Extract the [X, Y] coordinate from the center of the cell holding the provided text.  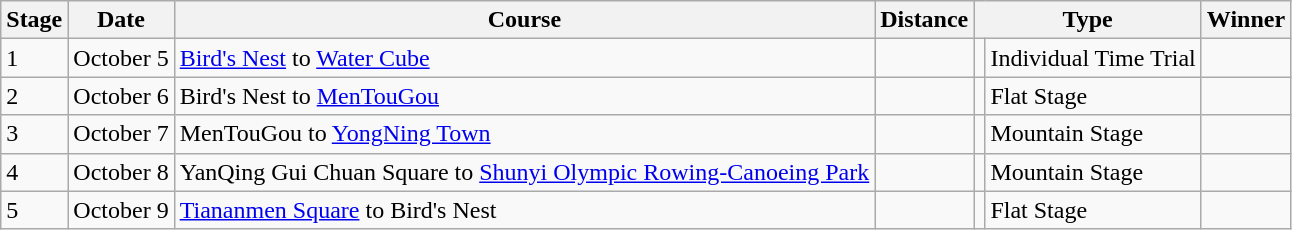
October 8 [121, 172]
5 [34, 210]
October 9 [121, 210]
4 [34, 172]
Bird's Nest to Water Cube [524, 58]
MenTouGou to YongNing Town [524, 134]
Date [121, 20]
Stage [34, 20]
Tiananmen Square to Bird's Nest [524, 210]
2 [34, 96]
YanQing Gui Chuan Square to Shunyi Olympic Rowing-Canoeing Park [524, 172]
October 5 [121, 58]
Winner [1246, 20]
Individual Time Trial [1093, 58]
3 [34, 134]
Type [1088, 20]
Distance [924, 20]
October 7 [121, 134]
October 6 [121, 96]
Course [524, 20]
1 [34, 58]
Bird's Nest to MenTouGou [524, 96]
